For the text-containing cell, return its midpoint in [X, Y] coordinate format. 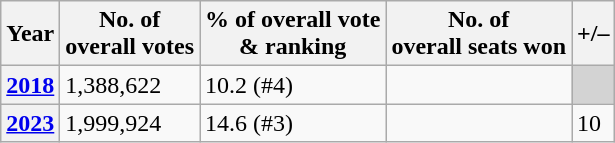
No. ofoverall votes [130, 34]
2023 [30, 123]
10 [594, 123]
1,999,924 [130, 123]
2018 [30, 85]
1,388,622 [130, 85]
No. ofoverall seats won [479, 34]
Year [30, 34]
+/– [594, 34]
14.6 (#3) [293, 123]
% of overall vote & ranking [293, 34]
10.2 (#4) [293, 85]
